Locate the cell with the specified text and output its [X, Y] center coordinate. 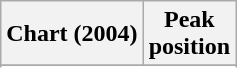
Chart (2004) [72, 34]
Peakposition [189, 34]
